Capture the cell that displays the provided text and extract its (x, y) central coordinate. 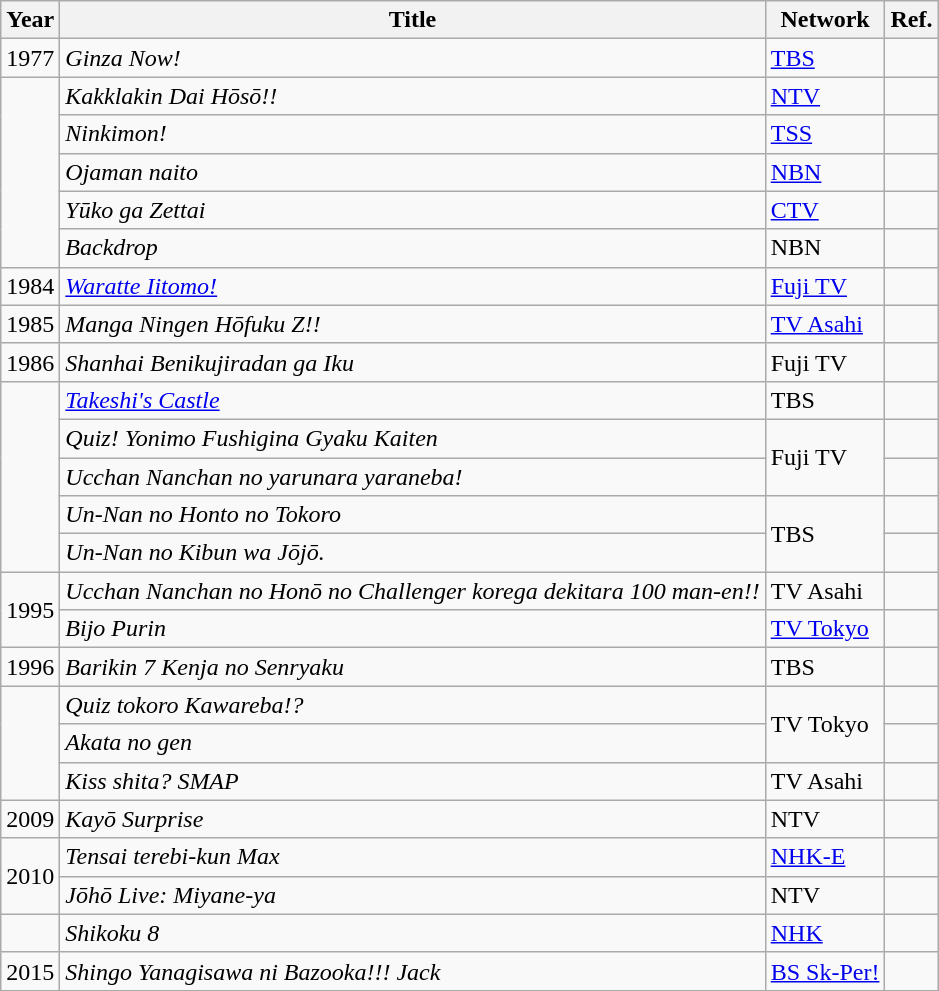
Kayō Surprise (412, 819)
2009 (30, 819)
1977 (30, 58)
Ucchan Nanchan no yarunara yaraneba! (412, 477)
1985 (30, 324)
Network (825, 20)
1984 (30, 286)
Yūko ga Zettai (412, 210)
Tensai terebi-kun Max (412, 857)
Un-Nan no Kibun wa Jōjō. (412, 553)
Manga Ningen Hōfuku Z!! (412, 324)
NHK-E (825, 857)
2010 (30, 876)
CTV (825, 210)
Title (412, 20)
Shingo Yanagisawa ni Bazooka!!! Jack (412, 971)
2015 (30, 971)
Ojaman naito (412, 172)
Kakklakin Dai Hōsō!! (412, 96)
Takeshi's Castle (412, 400)
Barikin 7 Kenja no Senryaku (412, 667)
1995 (30, 610)
Quiz tokoro Kawareba!? (412, 705)
Shikoku 8 (412, 933)
Ninkimon! (412, 134)
Ginza Now! (412, 58)
1986 (30, 362)
Bijo Purin (412, 629)
Ref. (912, 20)
Ucchan Nanchan no Honō no Challenger korega dekitara 100 man-en!! (412, 591)
Akata no gen (412, 743)
1996 (30, 667)
Waratte Iitomo! (412, 286)
BS Sk-Per! (825, 971)
Un-Nan no Honto no Tokoro (412, 515)
Shanhai Benikujiradan ga Iku (412, 362)
Year (30, 20)
Quiz! Yonimo Fushigina Gyaku Kaiten (412, 438)
Jōhō Live: Miyane-ya (412, 895)
Kiss shita? SMAP (412, 781)
NHK (825, 933)
TSS (825, 134)
Backdrop (412, 248)
